Return the [x, y] coordinate for the center point of the cell that contains the specified text.  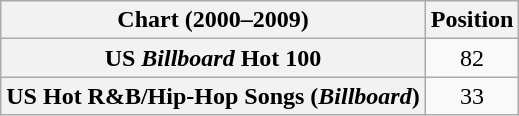
82 [472, 58]
Position [472, 20]
Chart (2000–2009) [213, 20]
US Billboard Hot 100 [213, 58]
US Hot R&B/Hip-Hop Songs (Billboard) [213, 96]
33 [472, 96]
